Provide the [X, Y] coordinate of the cell's center where the given text is located.  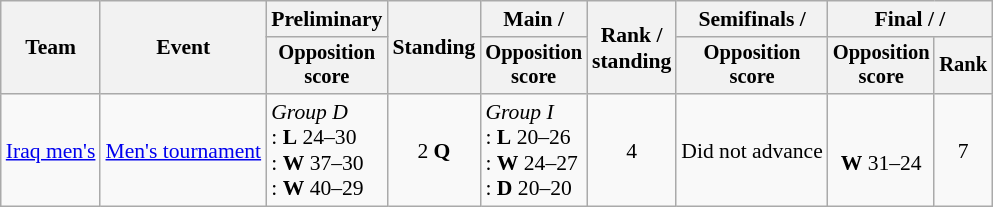
Semifinals / [752, 19]
Event [183, 48]
Iraq men's [51, 150]
Group D: L 24–30: W 37–30: W 40–29 [326, 150]
W 31–24 [882, 150]
2 Q [434, 150]
Men's tournament [183, 150]
Preliminary [326, 19]
Team [51, 48]
4 [632, 150]
Standing [434, 48]
Group I: L 20–26: W 24–27: D 20–20 [534, 150]
Rank / standing [632, 48]
Final / / [910, 19]
Main / [534, 19]
Rank [963, 66]
Did not advance [752, 150]
7 [963, 150]
